Locate the cell with the specified text and output its [X, Y] center coordinate. 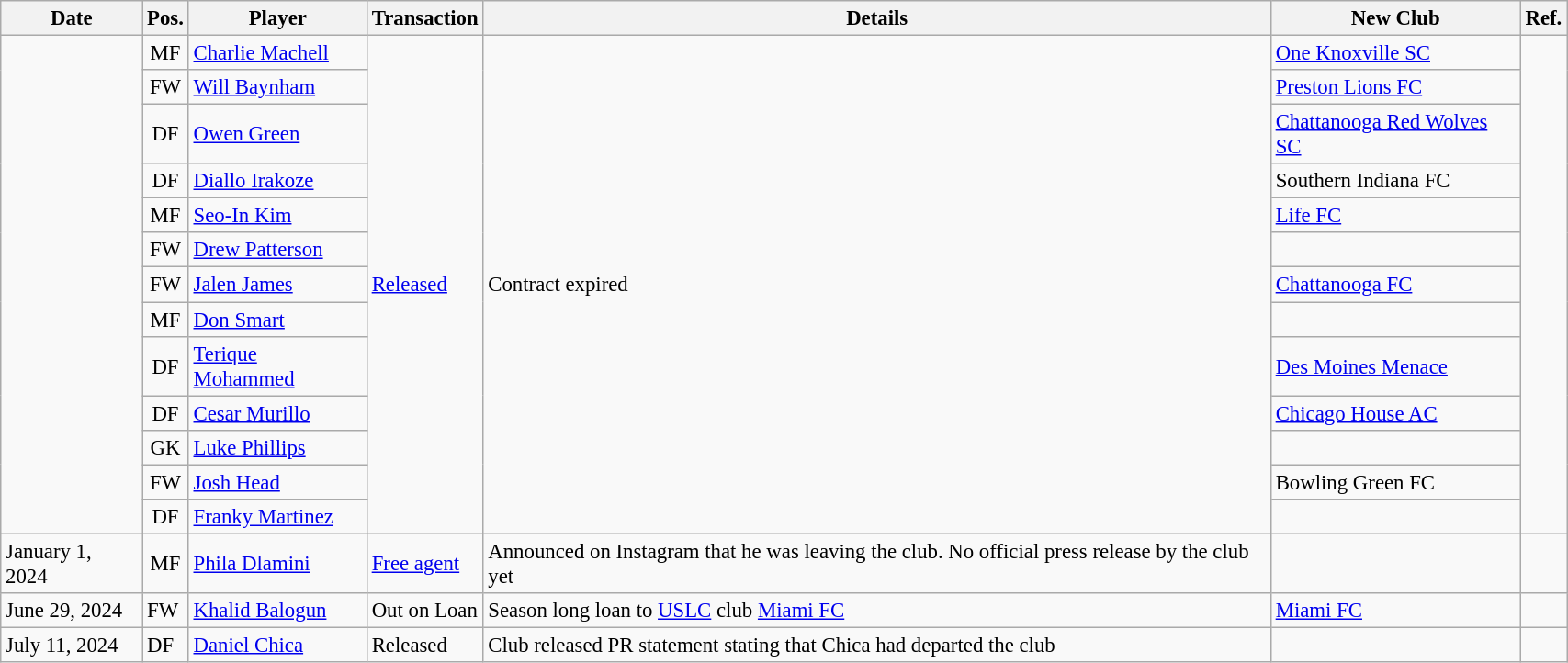
Josh Head [277, 482]
New Club [1395, 18]
Charlie Machell [277, 53]
Southern Indiana FC [1395, 181]
Terique Mohammed [277, 365]
Jalen James [277, 285]
Bowling Green FC [1395, 482]
Des Moines Menace [1395, 365]
Chattanooga Red Wolves SC [1395, 134]
January 1, 2024 [72, 564]
Date [72, 18]
Player [277, 18]
Drew Patterson [277, 251]
Announced on Instagram that he was leaving the club. No official press release by the club yet [876, 564]
Club released PR statement stating that Chica had departed the club [876, 645]
Season long loan to USLC club Miami FC [876, 611]
Daniel Chica [277, 645]
GK [165, 447]
Contract expired [876, 285]
Details [876, 18]
Franky Martinez [277, 517]
Life FC [1395, 216]
Khalid Balogun [277, 611]
June 29, 2024 [72, 611]
Owen Green [277, 134]
Miami FC [1395, 611]
Don Smart [277, 320]
Ref. [1543, 18]
Phila Dlamini [277, 564]
One Knoxville SC [1395, 53]
Luke Phillips [277, 447]
Free agent [424, 564]
July 11, 2024 [72, 645]
Chattanooga FC [1395, 285]
Transaction [424, 18]
Diallo Irakoze [277, 181]
Chicago House AC [1395, 413]
Seo-In Kim [277, 216]
Out on Loan [424, 611]
Pos. [165, 18]
Preston Lions FC [1395, 87]
Will Baynham [277, 87]
Cesar Murillo [277, 413]
